From the cell containing the given text, extract its center point as [x, y] coordinate. 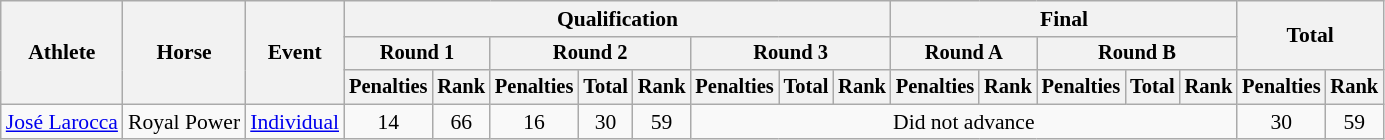
Athlete [62, 52]
Horse [184, 52]
Round 2 [590, 54]
Round B [1137, 54]
14 [388, 122]
José Larocca [62, 122]
Event [294, 52]
Round 1 [417, 54]
Individual [294, 122]
66 [461, 122]
16 [534, 122]
Royal Power [184, 122]
Qualification [618, 19]
Round 3 [790, 54]
Final [1064, 19]
Did not advance [964, 122]
Round A [964, 54]
